Scan for the cell matching the given text and deliver its (x, y) coordinate at center. 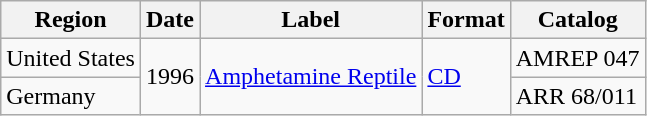
Label (311, 20)
Germany (71, 96)
Date (170, 20)
Catalog (578, 20)
CD (466, 77)
Region (71, 20)
1996 (170, 77)
Format (466, 20)
AMREP 047 (578, 58)
Amphetamine Reptile (311, 77)
ARR 68/011 (578, 96)
United States (71, 58)
